Identify which cell holds the provided text, then report its (X, Y) central coordinate. 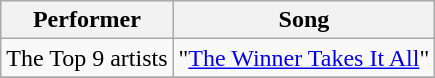
The Top 9 artists (87, 58)
"The Winner Takes It All" (304, 58)
Performer (87, 20)
Song (304, 20)
